Scan for the cell matching the given text and deliver its (X, Y) coordinate at center. 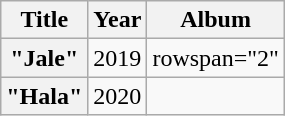
Title (44, 20)
rowspan="2" (216, 58)
Album (216, 20)
2020 (118, 96)
"Hala" (44, 96)
Year (118, 20)
2019 (118, 58)
"Jale" (44, 58)
